Determine the (x, y) coordinate at the center of the cell enclosing the given text.  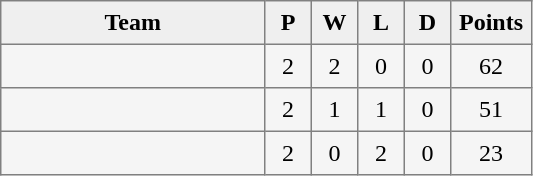
62 (492, 66)
23 (492, 153)
P (288, 23)
Points (492, 23)
D (427, 23)
L (381, 23)
51 (492, 110)
Team (133, 23)
W (334, 23)
